Detect which cell encompasses the target text, then output its (X, Y) center coordinate. 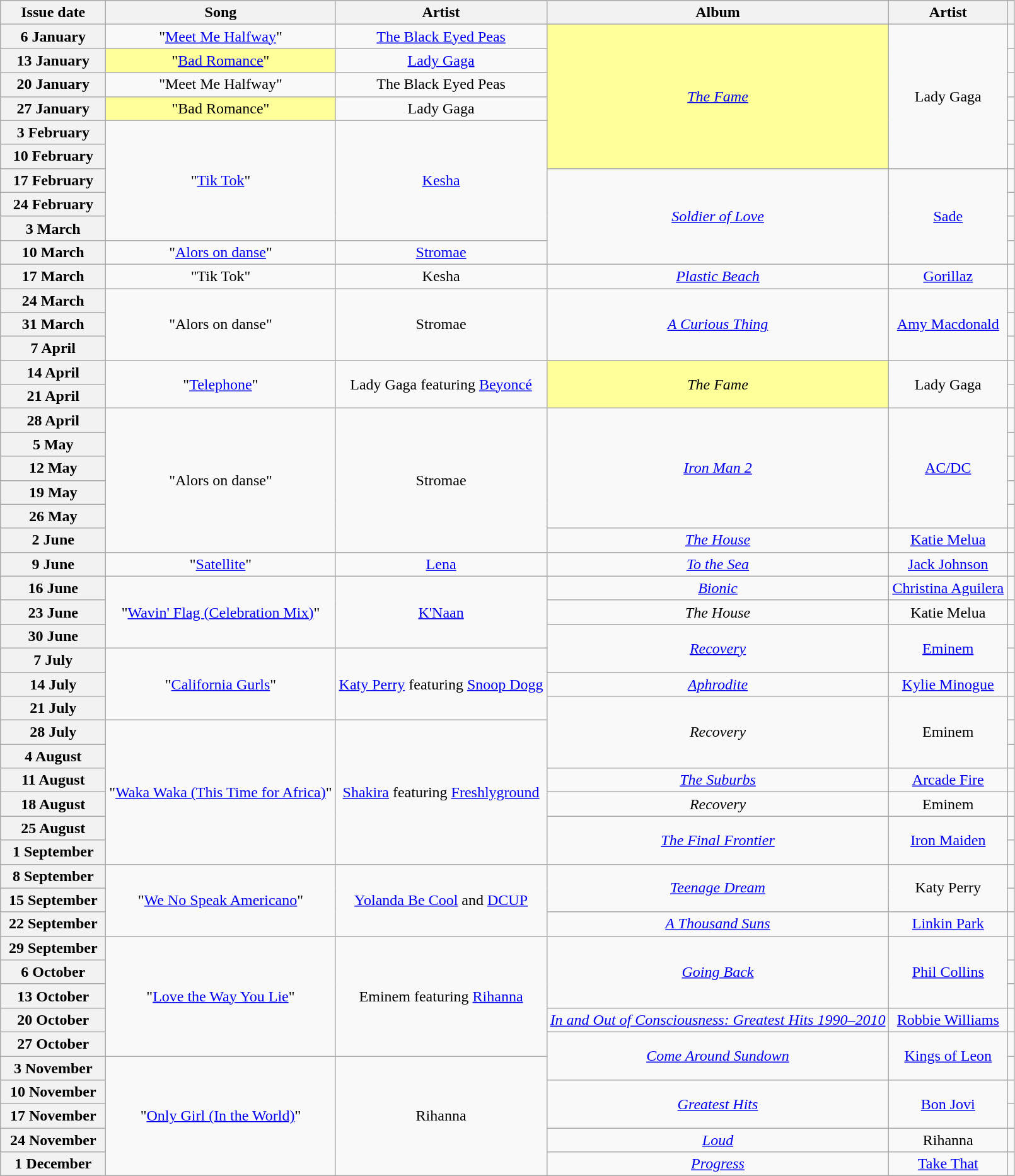
10 November (53, 1092)
A Thousand Suns (717, 924)
Eminem featuring Rihanna (441, 996)
Linkin Park (948, 924)
7 July (53, 660)
Robbie Williams (948, 1020)
15 September (53, 900)
17 February (53, 180)
Katy Perry featuring Snoop Dogg (441, 684)
23 June (53, 612)
29 September (53, 948)
16 June (53, 588)
"Wavin' Flag (Celebration Mix)" (221, 612)
"Waka Waka (This Time for Africa)" (221, 792)
19 May (53, 492)
7 April (53, 349)
Aphrodite (717, 684)
28 July (53, 732)
24 March (53, 301)
4 August (53, 756)
20 January (53, 84)
8 September (53, 876)
Iron Maiden (948, 840)
Sade (948, 216)
AC/DC (948, 468)
6 October (53, 972)
"Satellite" (221, 564)
Bon Jovi (948, 1104)
Issue date (53, 13)
Plastic Beach (717, 276)
Katy Perry (948, 888)
The Suburbs (717, 780)
Going Back (717, 972)
Jack Johnson (948, 564)
17 November (53, 1116)
10 March (53, 252)
Lady Gaga featuring Beyoncé (441, 384)
Arcade Fire (948, 780)
Loud (717, 1140)
Soldier of Love (717, 216)
24 November (53, 1140)
27 October (53, 1044)
Yolanda Be Cool and DCUP (441, 900)
Amy Macdonald (948, 325)
"Telephone" (221, 384)
24 February (53, 204)
9 June (53, 564)
In and Out of Consciousness: Greatest Hits 1990–2010 (717, 1020)
Iron Man 2 (717, 468)
Teenage Dream (717, 888)
18 August (53, 804)
Christina Aguilera (948, 588)
Lena (441, 564)
Shakira featuring Freshlyground (441, 792)
27 January (53, 108)
22 September (53, 924)
Come Around Sundown (717, 1056)
Gorillaz (948, 276)
5 May (53, 444)
13 January (53, 61)
3 November (53, 1068)
3 March (53, 228)
Progress (717, 1164)
21 July (53, 708)
To the Sea (717, 564)
"Only Girl (In the World)" (221, 1116)
13 October (53, 996)
Album (717, 13)
Kings of Leon (948, 1056)
28 April (53, 420)
21 April (53, 396)
1 December (53, 1164)
Kylie Minogue (948, 684)
20 October (53, 1020)
1 September (53, 852)
17 March (53, 276)
6 January (53, 37)
Song (221, 13)
12 May (53, 468)
3 February (53, 132)
31 March (53, 325)
10 February (53, 156)
"California Gurls" (221, 684)
11 August (53, 780)
30 June (53, 636)
"We No Speak Americano" (221, 900)
26 May (53, 516)
2 June (53, 540)
Take That (948, 1164)
Greatest Hits (717, 1104)
A Curious Thing (717, 325)
14 July (53, 684)
"Love the Way You Lie" (221, 996)
25 August (53, 828)
Phil Collins (948, 972)
Bionic (717, 588)
The Final Frontier (717, 840)
14 April (53, 372)
K'Naan (441, 612)
